Pinpoint the cell where the given text exists, returning its (x, y) midpoint coordinate. 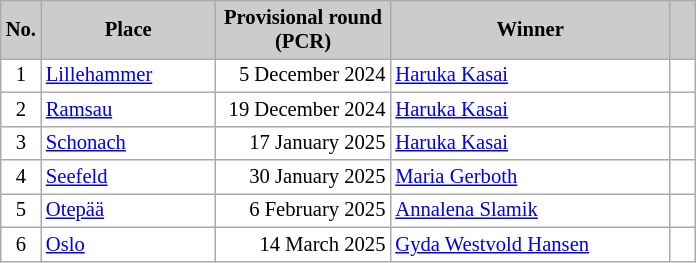
Annalena Slamik (530, 210)
Lillehammer (128, 75)
1 (21, 75)
Gyda Westvold Hansen (530, 244)
Seefeld (128, 177)
2 (21, 109)
30 January 2025 (304, 177)
Oslo (128, 244)
Maria Gerboth (530, 177)
3 (21, 143)
Otepää (128, 210)
Schonach (128, 143)
6 (21, 244)
14 March 2025 (304, 244)
6 February 2025 (304, 210)
19 December 2024 (304, 109)
Winner (530, 29)
No. (21, 29)
Provisional round (PCR) (304, 29)
5 December 2024 (304, 75)
5 (21, 210)
17 January 2025 (304, 143)
Place (128, 29)
4 (21, 177)
Ramsau (128, 109)
